For the text-containing cell, return its midpoint in [x, y] coordinate format. 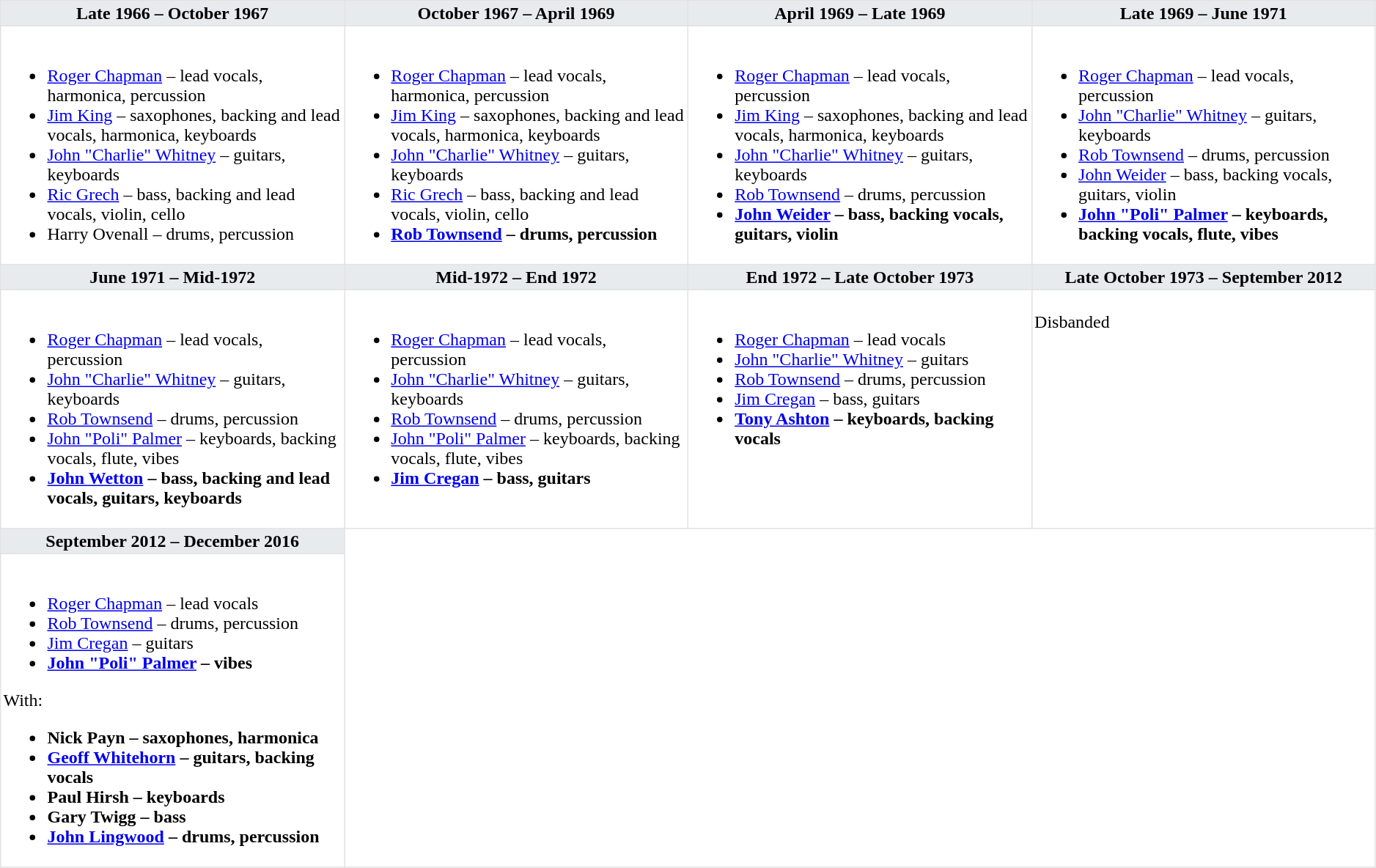
Disbanded [1204, 409]
October 1967 – April 1969 [516, 13]
Late 1969 – June 1971 [1204, 13]
Mid-1972 – End 1972 [516, 277]
Late 1966 – October 1967 [173, 13]
End 1972 – Late October 1973 [859, 277]
June 1971 – Mid-1972 [173, 277]
April 1969 – Late 1969 [859, 13]
September 2012 – December 2016 [173, 541]
Late October 1973 – September 2012 [1204, 277]
